Capture the cell that displays the provided text and extract its [x, y] central coordinate. 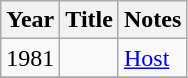
Notes [152, 20]
Year [30, 20]
Title [90, 20]
Host [152, 58]
1981 [30, 58]
